Output the [x, y] coordinate of the center of the cell containing the given text.  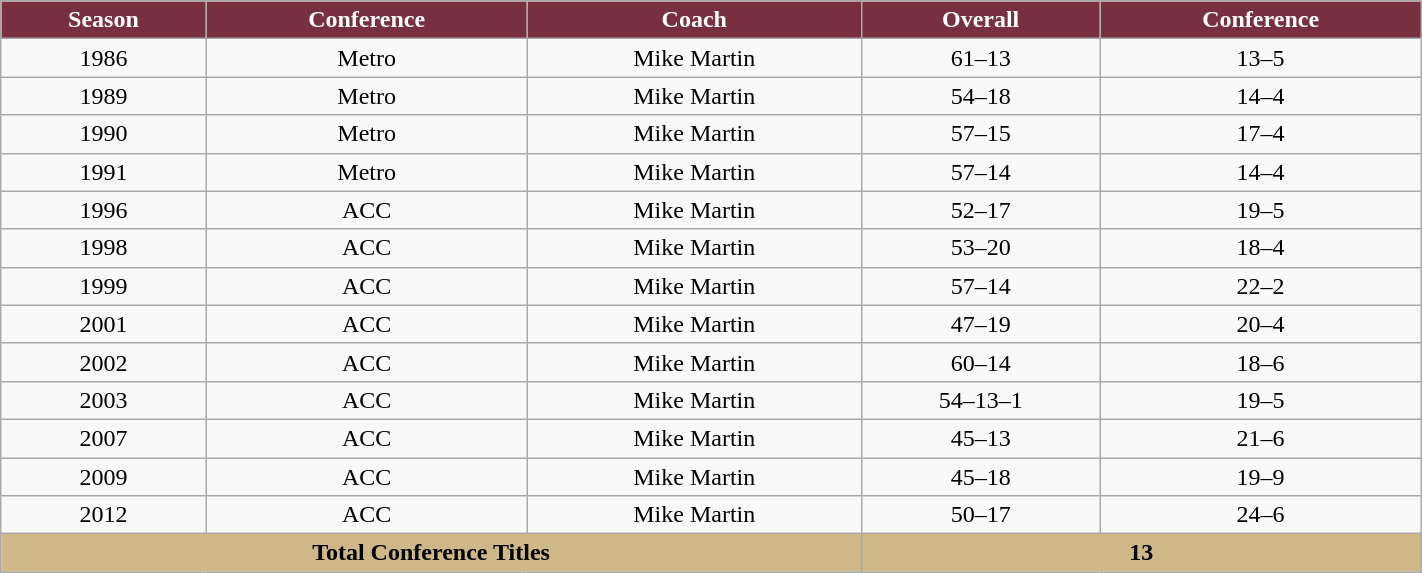
Season [104, 20]
2001 [104, 324]
53–20 [980, 248]
2002 [104, 362]
57–15 [980, 134]
1991 [104, 172]
52–17 [980, 210]
45–18 [980, 477]
1996 [104, 210]
61–13 [980, 58]
18–6 [1260, 362]
Coach [694, 20]
17–4 [1260, 134]
13 [1141, 553]
2009 [104, 477]
1999 [104, 286]
Overall [980, 20]
13–5 [1260, 58]
21–6 [1260, 438]
54–13–1 [980, 400]
2012 [104, 515]
50–17 [980, 515]
54–18 [980, 96]
19–9 [1260, 477]
Total Conference Titles [432, 553]
22–2 [1260, 286]
18–4 [1260, 248]
1986 [104, 58]
24–6 [1260, 515]
45–13 [980, 438]
2003 [104, 400]
1989 [104, 96]
47–19 [980, 324]
2007 [104, 438]
1998 [104, 248]
60–14 [980, 362]
20–4 [1260, 324]
1990 [104, 134]
